Determine the (x, y) coordinate at the center of the cell enclosing the given text.  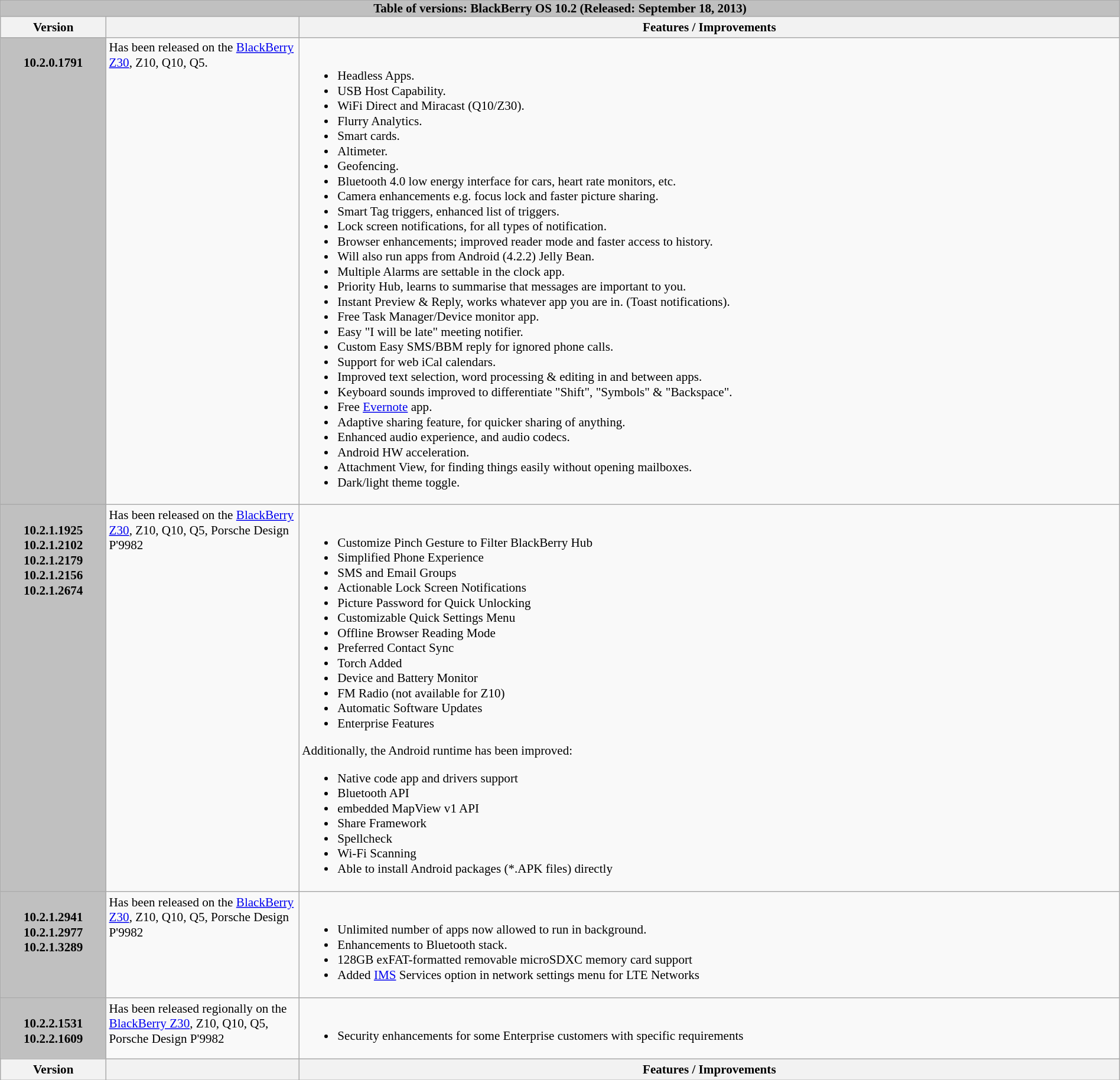
10.2.2.1531 10.2.2.1609 (53, 1029)
Has been released regionally on the BlackBerry Z30, Z10, Q10, Q5, Porsche Design P'9982 (203, 1029)
10.2.1.2941 10.2.1.2977 10.2.1.3289 (53, 945)
Security enhancements for some Enterprise customers with specific requirements (709, 1029)
10.2.0.1791 (53, 271)
Table of versions: BlackBerry OS 10.2 (Released: September 18, 2013) (560, 8)
10.2.1.1925 10.2.1.2102 10.2.1.2179 10.2.1.2156 10.2.1.2674 (53, 698)
Has been released on the BlackBerry Z30, Z10, Q10, Q5. (203, 271)
